Pinpoint the cell where the given text exists, returning its [x, y] midpoint coordinate. 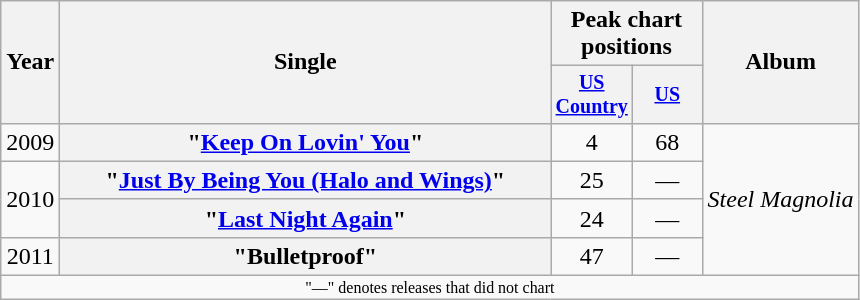
US Country [592, 94]
2010 [30, 199]
24 [592, 218]
Album [780, 62]
Year [30, 62]
"Keep On Lovin' You" [306, 142]
"—" denotes releases that did not chart [430, 288]
"Just By Being You (Halo and Wings)" [306, 180]
4 [592, 142]
Steel Magnolia [780, 199]
US [668, 94]
2011 [30, 256]
2009 [30, 142]
"Bulletproof" [306, 256]
25 [592, 180]
Single [306, 62]
68 [668, 142]
"Last Night Again" [306, 218]
47 [592, 256]
Peak chartpositions [626, 34]
